For the text-containing cell, return its midpoint in (x, y) coordinate format. 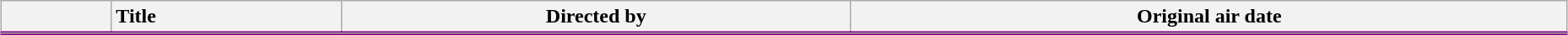
Original air date (1208, 17)
Directed by (596, 17)
Title (226, 17)
